Output the [X, Y] coordinate of the center of the cell containing the given text.  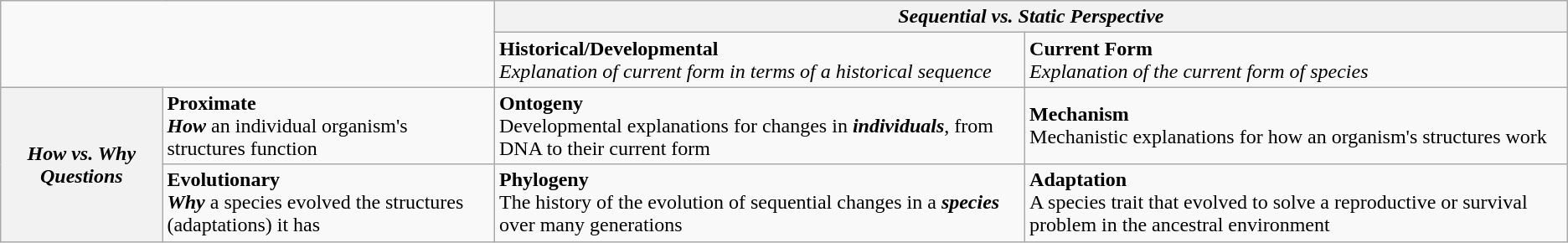
How vs. Why Questions [82, 164]
OntogenyDevelopmental explanations for changes in individuals, from DNA to their current form [759, 126]
MechanismMechanistic explanations for how an organism's structures work [1297, 126]
EvolutionaryWhy a species evolved the structures (adaptations) it has [328, 203]
Historical/DevelopmentalExplanation of current form in terms of a historical sequence [759, 60]
Sequential vs. Static Perspective [1030, 17]
PhylogenyThe history of the evolution of sequential changes in a species over many generations [759, 203]
Current FormExplanation of the current form of species [1297, 60]
ProximateHow an individual organism's structures function [328, 126]
AdaptationA species trait that evolved to solve a reproductive or survival problem in the ancestral environment [1297, 203]
